Scan for the cell matching the given text and deliver its (x, y) coordinate at center. 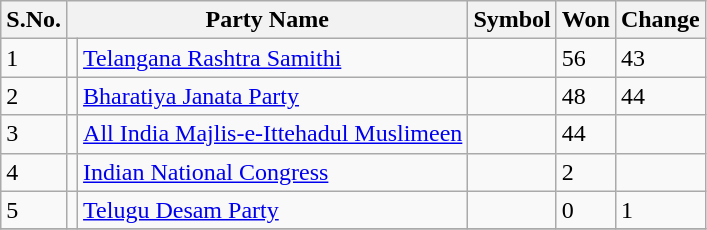
S.No. (34, 20)
Symbol (512, 20)
56 (586, 58)
5 (34, 210)
4 (34, 172)
0 (586, 210)
Change (660, 20)
Bharatiya Janata Party (273, 96)
All India Majlis-e-Ittehadul Muslimeen (273, 134)
Party Name (266, 20)
Telugu Desam Party (273, 210)
48 (586, 96)
Won (586, 20)
Telangana Rashtra Samithi (273, 58)
43 (660, 58)
Indian National Congress (273, 172)
3 (34, 134)
